Extract the (x, y) coordinate from the center of the cell holding the provided text.  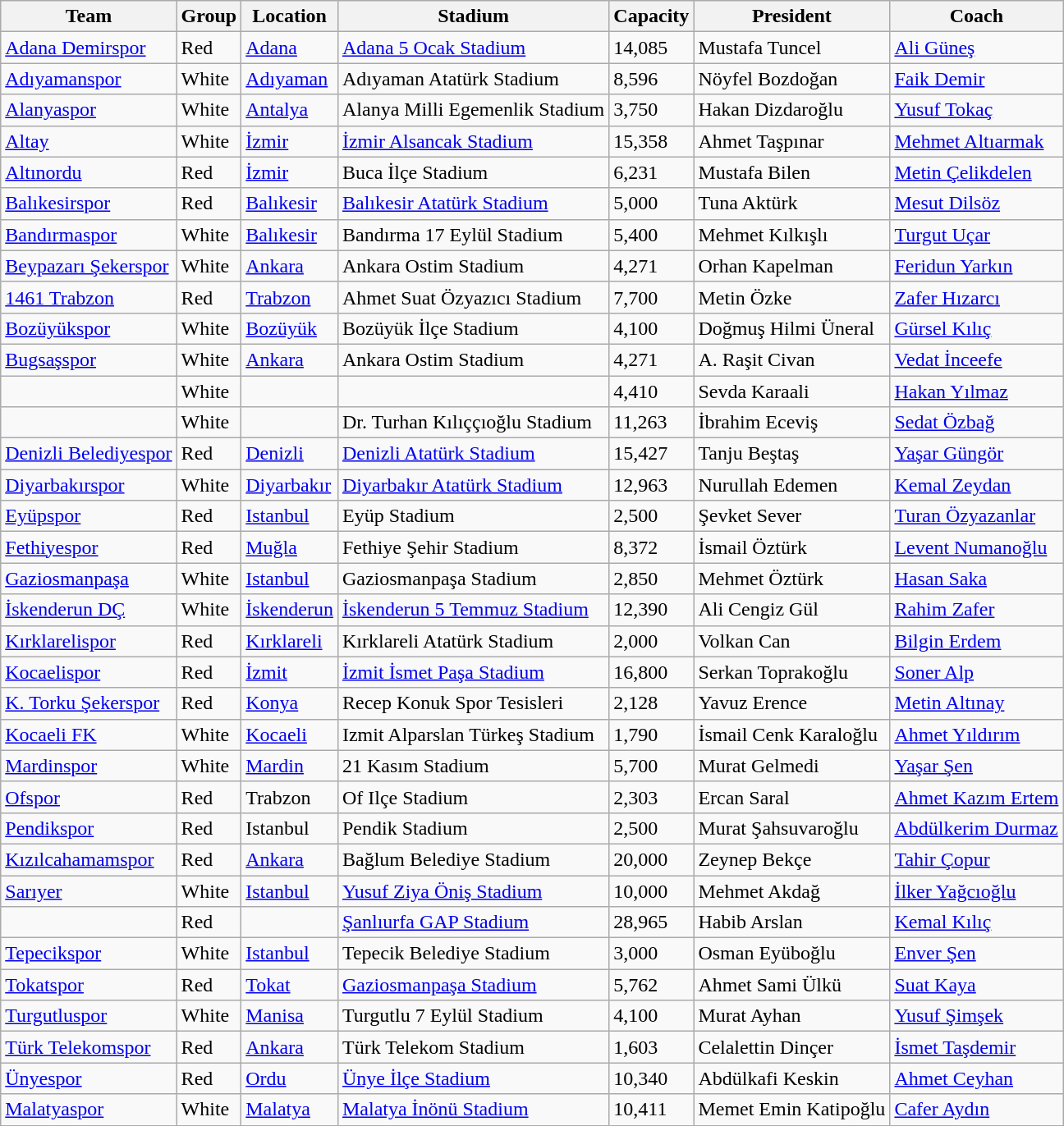
Muğla (290, 547)
İsmet Taşdemir (977, 1047)
Denizli Atatürk Stadium (473, 454)
Denizli Belediyespor (89, 454)
A. Raşit Civan (791, 359)
Hakan Dizdaroğlu (791, 110)
Bozüyük (290, 328)
Tokat (290, 985)
Ercan Saral (791, 797)
12,390 (652, 610)
Cafer Aydın (977, 1110)
Ahmet Sami Ülkü (791, 985)
Suat Kaya (977, 985)
5,762 (652, 985)
Şanlıurfa GAP Stadium (473, 922)
İbrahim Eceviş (791, 423)
4,410 (652, 391)
Coach (977, 16)
Fethiyespor (89, 547)
Vedat İnceefe (977, 359)
Orhan Kapelman (791, 266)
14,085 (652, 48)
Turgutluspor (89, 1016)
7,700 (652, 297)
Celalettin Dinçer (791, 1047)
10,340 (652, 1078)
Tanju Beştaş (791, 454)
Yusuf Şimşek (977, 1016)
Metin Altınay (977, 703)
Bozüyük İlçe Stadium (473, 328)
Denizli (290, 454)
Adana (290, 48)
2,850 (652, 579)
2,303 (652, 797)
Ünyespor (89, 1078)
5,000 (652, 204)
Ali Güneş (977, 48)
Stadium (473, 16)
Team (89, 16)
Doğmuş Hilmi Üneral (791, 328)
6,231 (652, 172)
Turan Özyazanlar (977, 516)
Kemal Kılıç (977, 922)
Yaşar Şen (977, 766)
Diyarbakırspor (89, 485)
İzmit İsmet Paşa Stadium (473, 672)
Sedat Özbağ (977, 423)
Izmit Alparslan Türkeş Stadium (473, 735)
İzmir Alsancak Stadium (473, 141)
5,700 (652, 766)
Mardinspor (89, 766)
Buca İlçe Stadium (473, 172)
Mesut Dilsöz (977, 204)
5,400 (652, 235)
3,750 (652, 110)
Bandırma 17 Eylül Stadium (473, 235)
Altınordu (89, 172)
1461 Trabzon (89, 297)
2,128 (652, 703)
Türk Telekom Stadium (473, 1047)
Tokatspor (89, 985)
Ahmet Ceyhan (977, 1078)
Alanyaspor (89, 110)
Eyüpspor (89, 516)
Metin Çelikdelen (977, 172)
Pendik Stadium (473, 828)
Gürsel Kılıç (977, 328)
Kocaeli (290, 735)
Serkan Toprakoğlu (791, 672)
Murat Gelmedi (791, 766)
Yavuz Erence (791, 703)
Soner Alp (977, 672)
12,963 (652, 485)
Alanya Milli Egemenlik Stadium (473, 110)
Balıkesir Atatürk Stadium (473, 204)
11,263 (652, 423)
3,000 (652, 954)
İsmail Öztürk (791, 547)
President (791, 16)
Zafer Hızarcı (977, 297)
1,790 (652, 735)
Mustafa Tuncel (791, 48)
Gaziosmanpaşa (89, 579)
Yusuf Tokaç (977, 110)
Fethiye Şehir Stadium (473, 547)
Diyarbakır Atatürk Stadium (473, 485)
Şevket Sever (791, 516)
Bozüyükspor (89, 328)
Rahim Zafer (977, 610)
Ünye İlçe Stadium (473, 1078)
Malatyaspor (89, 1110)
Kızılcahamamspor (89, 859)
Tepecikspor (89, 954)
Kocaelispor (89, 672)
Malatya İnönü Stadium (473, 1110)
Mehmet Altıarmak (977, 141)
İskenderun (290, 610)
Murat Şahsuvaroğlu (791, 828)
Mehmet Öztürk (791, 579)
Sevda Karaali (791, 391)
2,000 (652, 641)
Habib Arslan (791, 922)
Nöyfel Bozdoğan (791, 79)
Dr. Turhan Kılıççıoğlu Stadium (473, 423)
Hasan Saka (977, 579)
Abdülkafi Keskin (791, 1078)
Kocaeli FK (89, 735)
Türk Telekomspor (89, 1047)
28,965 (652, 922)
Altay (89, 141)
Feridun Yarkın (977, 266)
Ahmet Taşpınar (791, 141)
Recep Konuk Spor Tesisleri (473, 703)
Mardin (290, 766)
Yaşar Güngör (977, 454)
İskenderun DÇ (89, 610)
K. Torku Şekerspor (89, 703)
Yusuf Ziya Öniş Stadium (473, 890)
Mehmet Kılkışlı (791, 235)
Hakan Yılmaz (977, 391)
Adıyamanspor (89, 79)
Kırklareli (290, 641)
İlker Yağcıoğlu (977, 890)
15,427 (652, 454)
Sarıyer (89, 890)
İskenderun 5 Temmuz Stadium (473, 610)
Nurullah Edemen (791, 485)
Kırklarelispor (89, 641)
Metin Özke (791, 297)
Mehmet Akdağ (791, 890)
Enver Şen (977, 954)
Volkan Can (791, 641)
Adana Demirspor (89, 48)
Adana 5 Ocak Stadium (473, 48)
Zeynep Bekçe (791, 859)
İsmail Cenk Karaloğlu (791, 735)
Konya (290, 703)
1,603 (652, 1047)
Levent Numanoğlu (977, 547)
Ahmet Kazım Ertem (977, 797)
Kemal Zeydan (977, 485)
Memet Emin Katipoğlu (791, 1110)
16,800 (652, 672)
10,411 (652, 1110)
Faik Demir (977, 79)
20,000 (652, 859)
Diyarbakır (290, 485)
Tuna Aktürk (791, 204)
Tepecik Belediye Stadium (473, 954)
Adıyaman (290, 79)
Ofspor (89, 797)
Of Ilçe Stadium (473, 797)
8,596 (652, 79)
Bugsaşspor (89, 359)
Turgut Uçar (977, 235)
Group (209, 16)
Adıyaman Atatürk Stadium (473, 79)
Location (290, 16)
Malatya (290, 1110)
15,358 (652, 141)
Capacity (652, 16)
İzmit (290, 672)
Mustafa Bilen (791, 172)
Turgutlu 7 Eylül Stadium (473, 1016)
Bandırmaspor (89, 235)
Beypazarı Şekerspor (89, 266)
Ali Cengiz Gül (791, 610)
10,000 (652, 890)
Murat Ayhan (791, 1016)
Osman Eyüboğlu (791, 954)
Ahmet Suat Özyazıcı Stadium (473, 297)
Ordu (290, 1078)
Pendikspor (89, 828)
Balıkesirspor (89, 204)
Abdülkerim Durmaz (977, 828)
Eyüp Stadium (473, 516)
Bağlum Belediye Stadium (473, 859)
Ahmet Yıldırım (977, 735)
8,372 (652, 547)
Manisa (290, 1016)
21 Kasım Stadium (473, 766)
Kırklareli Atatürk Stadium (473, 641)
Antalya (290, 110)
Tahir Çopur (977, 859)
Bilgin Erdem (977, 641)
